For the text-containing cell, return its midpoint in (x, y) coordinate format. 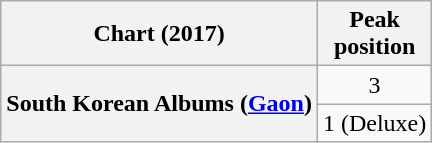
Chart (2017) (160, 34)
Peakposition (374, 34)
South Korean Albums (Gaon) (160, 104)
3 (374, 85)
1 (Deluxe) (374, 123)
